Search for the cell housing the specified text and yield its [x, y] center coordinate. 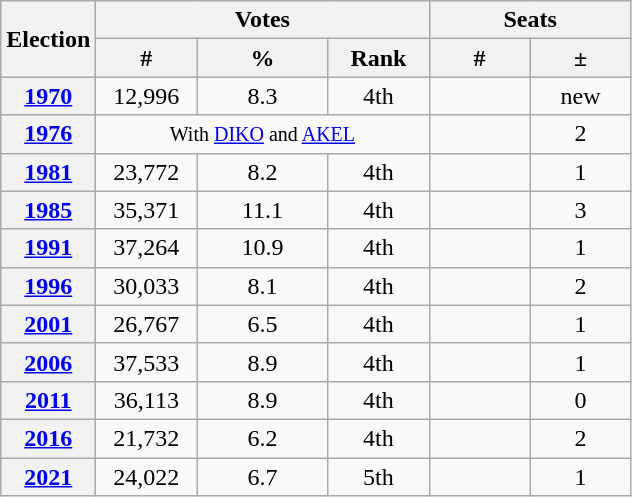
21,732 [146, 438]
30,033 [146, 286]
8.3 [262, 96]
6.7 [262, 477]
2021 [48, 477]
37,533 [146, 362]
0 [580, 400]
5th [378, 477]
6.5 [262, 324]
2016 [48, 438]
± [580, 58]
26,767 [146, 324]
37,264 [146, 248]
new [580, 96]
36,113 [146, 400]
1985 [48, 210]
2001 [48, 324]
1976 [48, 134]
6.2 [262, 438]
11.1 [262, 210]
24,022 [146, 477]
10.9 [262, 248]
12,996 [146, 96]
3 [580, 210]
Seats [530, 20]
1981 [48, 172]
Votes [262, 20]
With DIKO and AKEL [262, 134]
Election [48, 39]
1970 [48, 96]
2006 [48, 362]
1991 [48, 248]
1996 [48, 286]
% [262, 58]
8.2 [262, 172]
Rank [378, 58]
35,371 [146, 210]
2011 [48, 400]
8.1 [262, 286]
23,772 [146, 172]
